For the text-containing cell, return its midpoint in [X, Y] coordinate format. 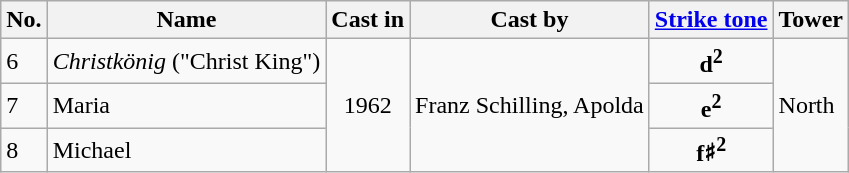
8 [24, 150]
Cast in [368, 20]
d2 [711, 62]
7 [24, 106]
Tower [811, 20]
No. [24, 20]
Christkönig ("Christ King") [186, 62]
Franz Schilling, Apolda [530, 106]
Strike tone [711, 20]
Maria [186, 106]
e2 [711, 106]
f♯2 [711, 150]
Name [186, 20]
Michael [186, 150]
North [811, 106]
Cast by [530, 20]
6 [24, 62]
1962 [368, 106]
